Provide the (x, y) coordinate of the cell's center where the given text is located.  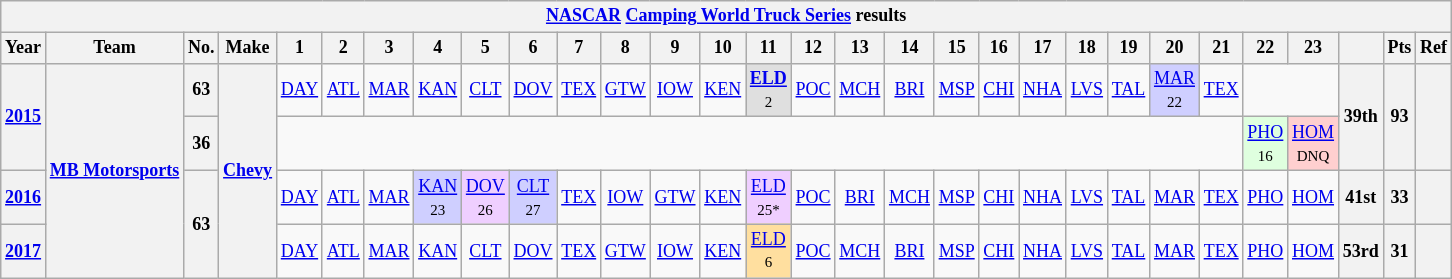
Pts (1400, 48)
1 (299, 48)
93 (1400, 116)
2016 (24, 197)
36 (202, 144)
No. (202, 48)
39th (1360, 116)
Team (114, 48)
15 (956, 48)
8 (626, 48)
9 (675, 48)
NASCAR Camping World Truck Series results (726, 16)
MAR22 (1175, 90)
41st (1360, 197)
2017 (24, 251)
5 (486, 48)
33 (1400, 197)
23 (1314, 48)
ELD25* (769, 197)
2015 (24, 116)
31 (1400, 251)
ELD6 (769, 251)
12 (813, 48)
MB Motorsports (114, 170)
PHO16 (1266, 144)
53rd (1360, 251)
Ref (1434, 48)
6 (533, 48)
22 (1266, 48)
HOMDNQ (1314, 144)
21 (1221, 48)
14 (910, 48)
KAN23 (438, 197)
18 (1086, 48)
20 (1175, 48)
16 (999, 48)
4 (438, 48)
Chevy (248, 170)
17 (1043, 48)
7 (579, 48)
DOV26 (486, 197)
10 (723, 48)
ELD2 (769, 90)
2 (343, 48)
Make (248, 48)
11 (769, 48)
13 (860, 48)
3 (389, 48)
Year (24, 48)
CLT27 (533, 197)
19 (1128, 48)
